Provide the (X, Y) coordinate of the cell's center where the given text is located.  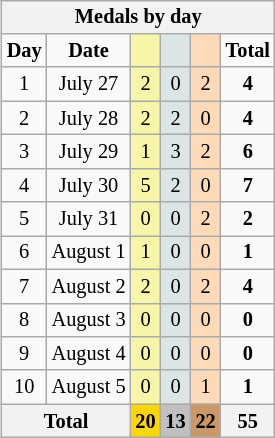
9 (24, 354)
July 31 (89, 219)
Day (24, 51)
August 5 (89, 387)
August 2 (89, 286)
8 (24, 320)
13 (176, 421)
Date (89, 51)
Medals by day (138, 17)
July 28 (89, 118)
August 3 (89, 320)
July 29 (89, 152)
August 1 (89, 253)
20 (145, 421)
10 (24, 387)
55 (248, 421)
July 30 (89, 185)
July 27 (89, 84)
August 4 (89, 354)
22 (206, 421)
